Extract the (x, y) coordinate from the center of the cell holding the provided text.  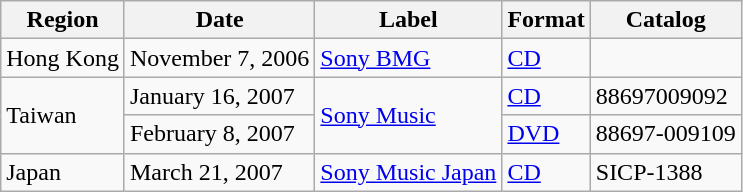
Hong Kong (63, 58)
Taiwan (63, 115)
Region (63, 20)
November 7, 2006 (219, 58)
Label (408, 20)
Date (219, 20)
88697009092 (666, 96)
Format (546, 20)
SICP-1388 (666, 172)
March 21, 2007 (219, 172)
Catalog (666, 20)
DVD (546, 134)
Sony Music Japan (408, 172)
February 8, 2007 (219, 134)
January 16, 2007 (219, 96)
88697-009109 (666, 134)
Sony BMG (408, 58)
Sony Music (408, 115)
Japan (63, 172)
